Return the (X, Y) coordinate for the center point of the cell that contains the specified text.  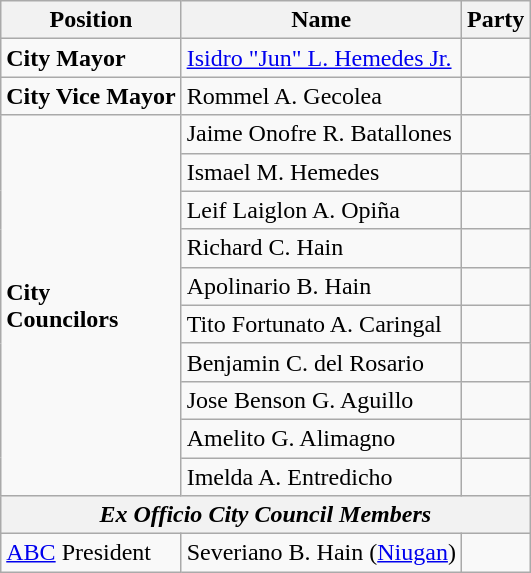
Rommel A. Gecolea (321, 96)
Richard C. Hain (321, 248)
CityCouncilors (91, 306)
Amelito G. Alimagno (321, 438)
Benjamin C. del Rosario (321, 362)
Jose Benson G. Aguillo (321, 400)
Ismael M. Hemedes (321, 172)
Jaime Onofre R. Batallones (321, 134)
Position (91, 20)
City Vice Mayor (91, 96)
ABC President (91, 553)
Ex Officio City Council Members (266, 515)
Imelda A. Entredicho (321, 477)
Tito Fortunato A. Caringal (321, 324)
Party (495, 20)
Isidro "Jun" L. Hemedes Jr. (321, 58)
Name (321, 20)
City Mayor (91, 58)
Apolinario B. Hain (321, 286)
Severiano B. Hain (Niugan) (321, 553)
Leif Laiglon A. Opiña (321, 210)
